Provide the [X, Y] coordinate of the cell's center where the given text is located.  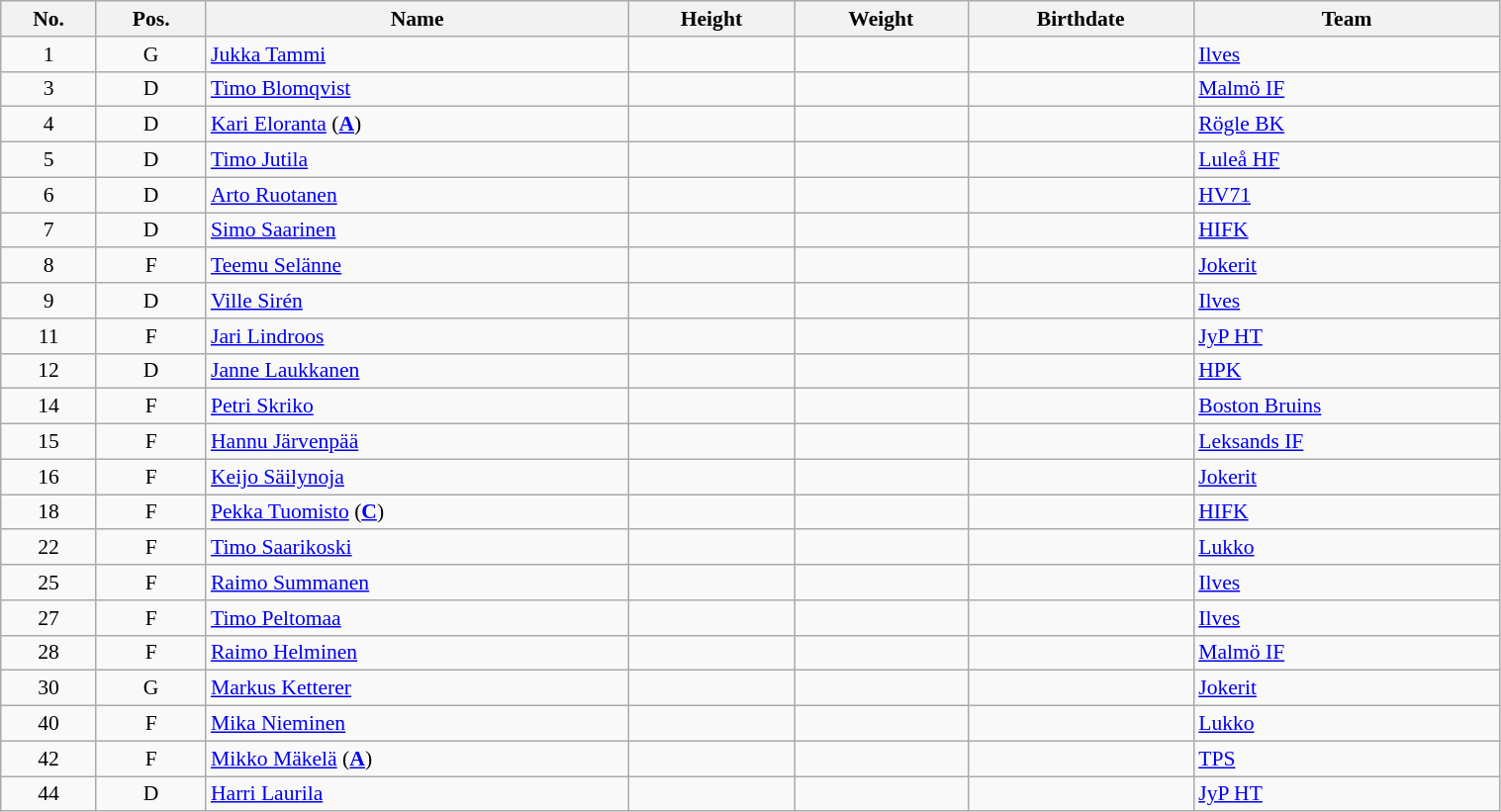
3 [49, 89]
Markus Ketterer [418, 688]
42 [49, 759]
Team [1347, 19]
No. [49, 19]
18 [49, 512]
22 [49, 548]
Rögle BK [1347, 125]
Mika Nieminen [418, 724]
30 [49, 688]
27 [49, 618]
9 [49, 301]
HPK [1347, 371]
Boston Bruins [1347, 406]
28 [49, 653]
8 [49, 266]
Pekka Tuomisto (C) [418, 512]
Kari Eloranta (A) [418, 125]
40 [49, 724]
Leksands IF [1347, 442]
Jari Lindroos [418, 336]
Timo Jutila [418, 160]
TPS [1347, 759]
Pos. [150, 19]
Jukka Tammi [418, 54]
Simo Saarinen [418, 230]
1 [49, 54]
12 [49, 371]
Petri Skriko [418, 406]
Name [418, 19]
Height [710, 19]
Harri Laurila [418, 794]
11 [49, 336]
Timo Peltomaa [418, 618]
4 [49, 125]
Hannu Järvenpää [418, 442]
7 [49, 230]
Weight [882, 19]
44 [49, 794]
HV71 [1347, 195]
16 [49, 477]
Keijo Säilynoja [418, 477]
Raimo Summanen [418, 583]
Raimo Helminen [418, 653]
Timo Blomqvist [418, 89]
6 [49, 195]
Ville Sirén [418, 301]
14 [49, 406]
Timo Saarikoski [418, 548]
Teemu Selänne [418, 266]
Luleå HF [1347, 160]
Janne Laukkanen [418, 371]
15 [49, 442]
Birthdate [1080, 19]
5 [49, 160]
25 [49, 583]
Arto Ruotanen [418, 195]
Mikko Mäkelä (A) [418, 759]
